Detect which cell encompasses the target text, then output its [X, Y] center coordinate. 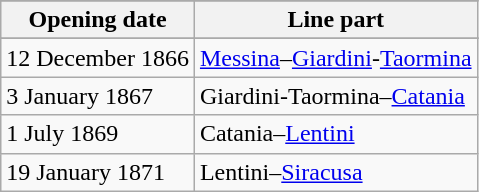
Catania–Lentini [336, 134]
Giardini-Taormina–Catania [336, 96]
Opening date [98, 20]
Messina–Giardini-Taormina [336, 58]
3 January 1867 [98, 96]
Line part [336, 20]
1 July 1869 [98, 134]
Lentini–Siracusa [336, 172]
12 December 1866 [98, 58]
19 January 1871 [98, 172]
